For the text-containing cell, return its midpoint in [x, y] coordinate format. 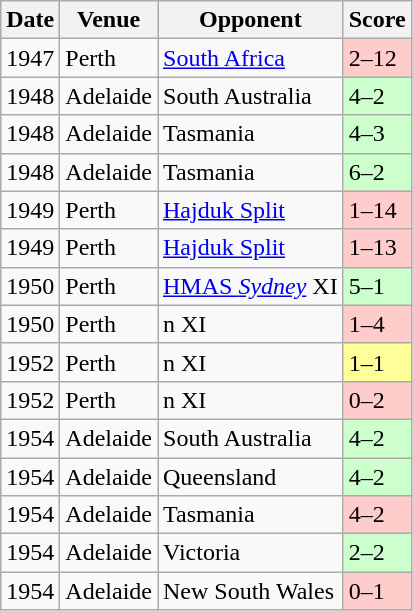
Venue [109, 20]
0–1 [377, 591]
5–1 [377, 286]
Victoria [251, 553]
1–14 [377, 210]
Queensland [251, 477]
New South Wales [251, 591]
0–2 [377, 400]
1–1 [377, 362]
2–12 [377, 58]
1–13 [377, 248]
2–2 [377, 553]
1947 [30, 58]
Date [30, 20]
6–2 [377, 172]
4–3 [377, 134]
South Africa [251, 58]
Opponent [251, 20]
HMAS Sydney XI [251, 286]
Score [377, 20]
1–4 [377, 324]
